Detect which cell encompasses the target text, then output its (X, Y) center coordinate. 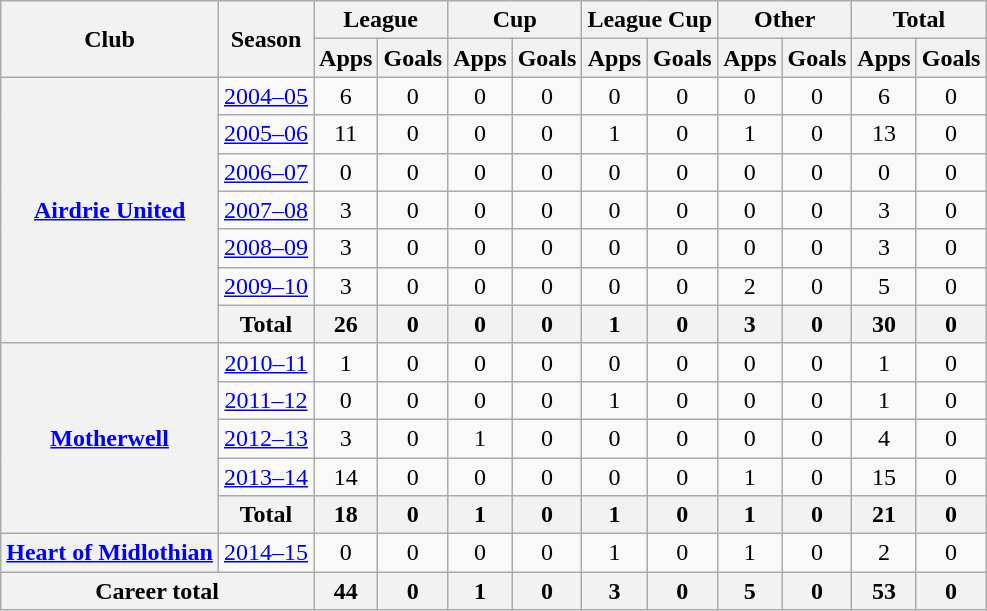
2013–14 (266, 477)
2008–09 (266, 248)
2005–06 (266, 134)
Season (266, 39)
2011–12 (266, 400)
2014–15 (266, 553)
11 (346, 134)
21 (884, 515)
Cup (515, 20)
2010–11 (266, 362)
18 (346, 515)
15 (884, 477)
Heart of Midlothian (110, 553)
2006–07 (266, 172)
Airdrie United (110, 210)
2009–10 (266, 286)
30 (884, 324)
44 (346, 591)
Career total (158, 591)
Motherwell (110, 438)
Other (785, 20)
League Cup (650, 20)
14 (346, 477)
53 (884, 591)
26 (346, 324)
13 (884, 134)
2004–05 (266, 96)
4 (884, 438)
Club (110, 39)
2007–08 (266, 210)
2012–13 (266, 438)
League (381, 20)
